From the cell containing the given text, extract its center point as (x, y) coordinate. 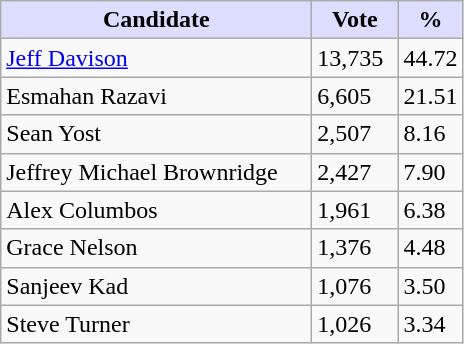
Grace Nelson (156, 248)
13,735 (355, 58)
1,961 (355, 210)
7.90 (430, 172)
Sanjeev Kad (156, 286)
Jeff Davison (156, 58)
Candidate (156, 20)
44.72 (430, 58)
4.48 (430, 248)
Vote (355, 20)
Sean Yost (156, 134)
% (430, 20)
8.16 (430, 134)
1,376 (355, 248)
Alex Columbos (156, 210)
2,507 (355, 134)
1,076 (355, 286)
Esmahan Razavi (156, 96)
21.51 (430, 96)
2,427 (355, 172)
Steve Turner (156, 324)
Jeffrey Michael Brownridge (156, 172)
3.34 (430, 324)
3.50 (430, 286)
1,026 (355, 324)
6.38 (430, 210)
6,605 (355, 96)
